For the text-containing cell, return its midpoint in (X, Y) coordinate format. 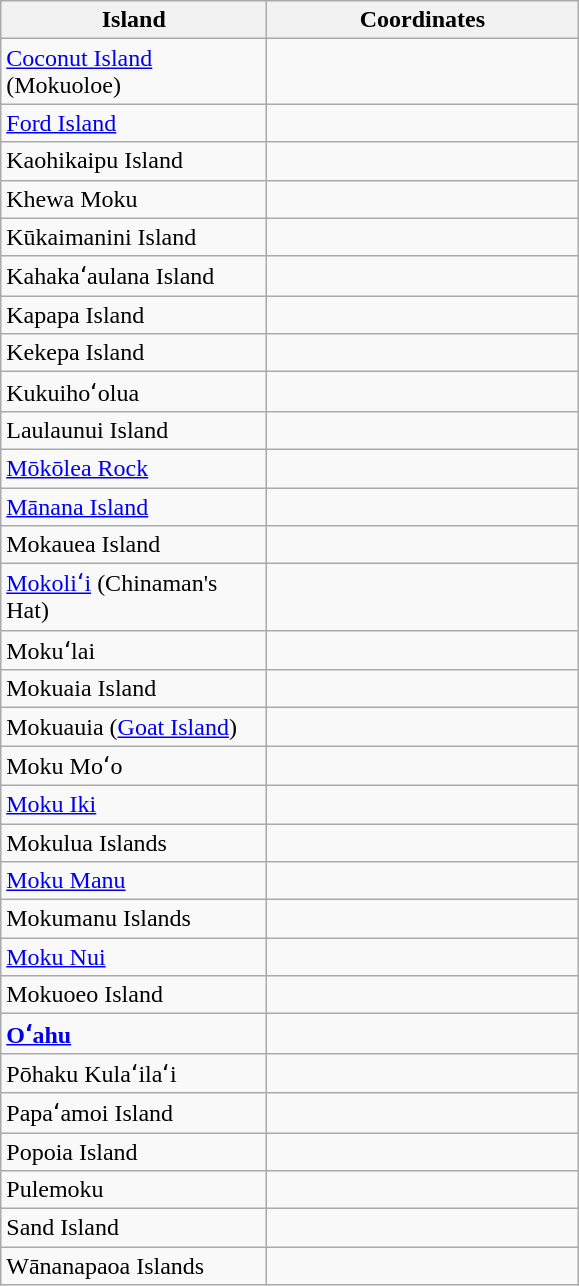
Mokoliʻi (Chinaman's Hat) (134, 598)
Pulemoku (134, 1190)
Mokuoeo Island (134, 995)
Mōkōlea Rock (134, 468)
Mokuʻlai (134, 650)
Ford Island (134, 123)
Mānana Island (134, 507)
Moku Nui (134, 957)
Papaʻamoi Island (134, 1113)
Pōhaku Kulaʻilaʻi (134, 1073)
Mokuauia (Goat Island) (134, 727)
Khewa Moku (134, 199)
Oʻahu (134, 1034)
Moku Manu (134, 881)
Mokulua Islands (134, 843)
Mokuaia Island (134, 689)
Kukuihoʻolua (134, 392)
Moku Moʻo (134, 766)
Wānanapaoa Islands (134, 1266)
Mokumanu Islands (134, 919)
Mokauea Island (134, 545)
Sand Island (134, 1228)
Moku Iki (134, 804)
Kūkaimanini Island (134, 237)
Coordinates (422, 20)
Kaohikaipu Island (134, 161)
Kekepa Island (134, 353)
Coconut Island (Mokuoloe) (134, 72)
Popoia Island (134, 1151)
Laulaunui Island (134, 430)
Kahakaʻaulana Island (134, 276)
Kapapa Island (134, 315)
Island (134, 20)
